Provide the (X, Y) coordinate of the cell's center where the given text is located.  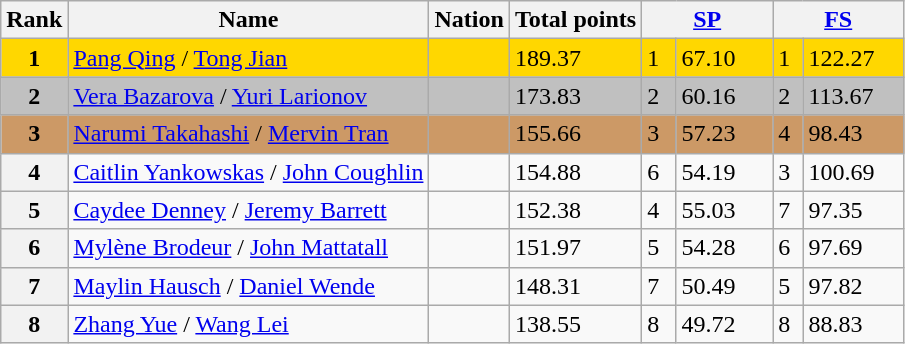
50.49 (724, 286)
SP (708, 20)
Zhang Yue / Wang Lei (248, 324)
60.16 (724, 96)
98.43 (854, 134)
54.28 (724, 248)
113.67 (854, 96)
155.66 (575, 134)
67.10 (724, 58)
122.27 (854, 58)
Vera Bazarova / Yuri Larionov (248, 96)
154.88 (575, 172)
57.23 (724, 134)
Nation (469, 20)
100.69 (854, 172)
Caitlin Yankowskas / John Coughlin (248, 172)
189.37 (575, 58)
88.83 (854, 324)
54.19 (724, 172)
148.31 (575, 286)
138.55 (575, 324)
Name (248, 20)
Rank (34, 20)
97.69 (854, 248)
Total points (575, 20)
Pang Qing / Tong Jian (248, 58)
173.83 (575, 96)
Narumi Takahashi / Mervin Tran (248, 134)
Caydee Denney / Jeremy Barrett (248, 210)
152.38 (575, 210)
FS (838, 20)
49.72 (724, 324)
151.97 (575, 248)
Mylène Brodeur / John Mattatall (248, 248)
55.03 (724, 210)
Maylin Hausch / Daniel Wende (248, 286)
97.35 (854, 210)
97.82 (854, 286)
